Scan for the cell matching the given text and deliver its (X, Y) coordinate at center. 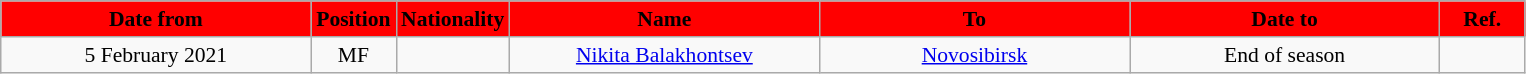
Nationality (452, 19)
MF (354, 55)
To (974, 19)
Date to (1285, 19)
Ref. (1482, 19)
Date from (156, 19)
End of season (1285, 55)
Novosibirsk (974, 55)
Name (664, 19)
5 February 2021 (156, 55)
Position (354, 19)
Nikita Balakhontsev (664, 55)
